Scan for the cell matching the given text and deliver its [x, y] coordinate at center. 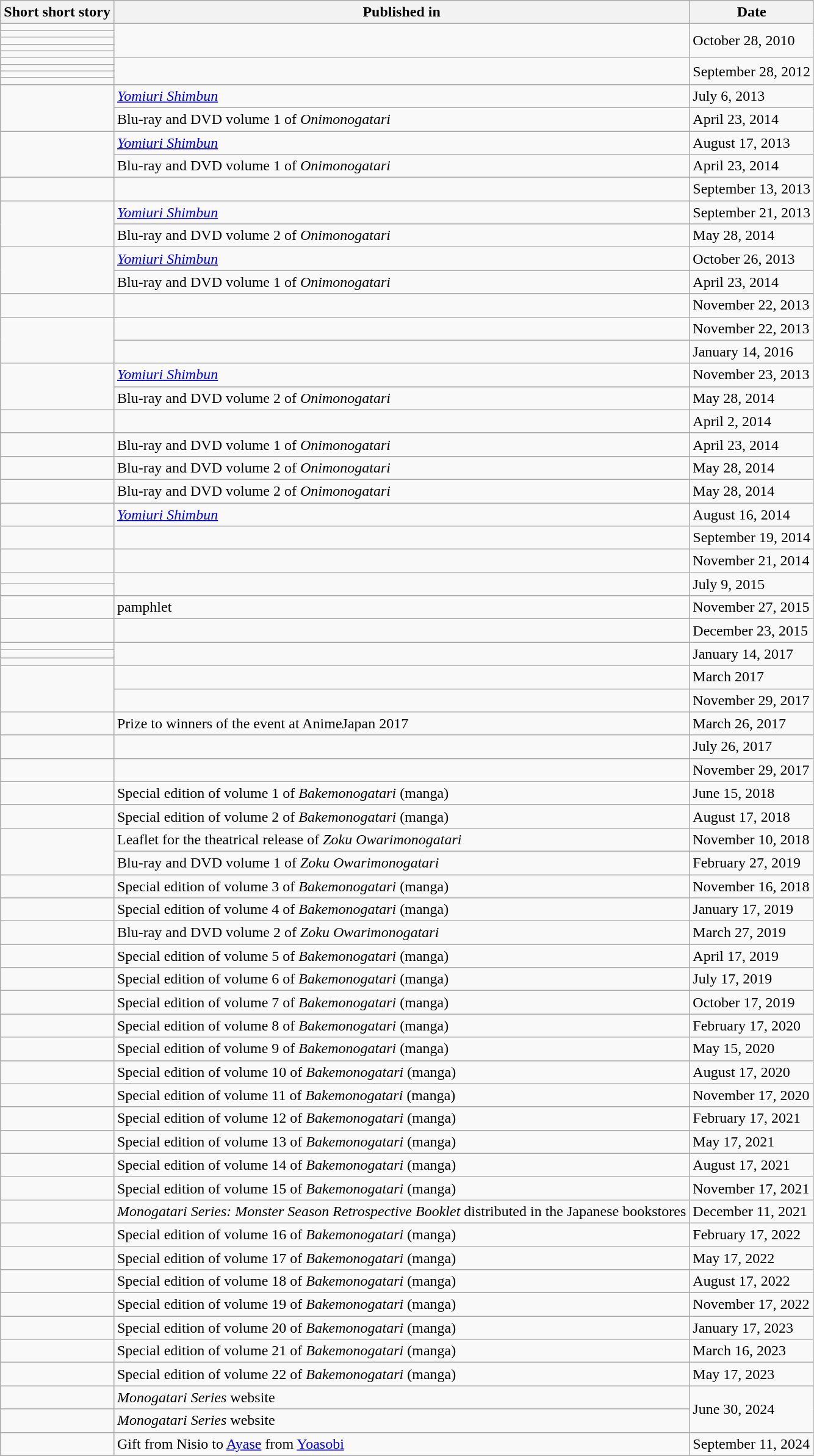
Special edition of volume 19 of Bakemonogatari (manga) [402, 1305]
Special edition of volume 5 of Bakemonogatari (manga) [402, 956]
January 14, 2016 [752, 352]
Special edition of volume 18 of Bakemonogatari (manga) [402, 1281]
Special edition of volume 22 of Bakemonogatari (manga) [402, 1374]
February 27, 2019 [752, 863]
November 10, 2018 [752, 839]
August 17, 2020 [752, 1072]
June 15, 2018 [752, 793]
Blu-ray and DVD volume 2 of Zoku Owarimonogatari [402, 933]
August 17, 2022 [752, 1281]
Special edition of volume 9 of Bakemonogatari (manga) [402, 1049]
Special edition of volume 6 of Bakemonogatari (manga) [402, 979]
May 17, 2023 [752, 1374]
Special edition of volume 7 of Bakemonogatari (manga) [402, 1002]
December 23, 2015 [752, 631]
October 17, 2019 [752, 1002]
July 9, 2015 [752, 584]
September 19, 2014 [752, 538]
September 11, 2024 [752, 1444]
Special edition of volume 17 of Bakemonogatari (manga) [402, 1258]
November 23, 2013 [752, 375]
April 17, 2019 [752, 956]
Special edition of volume 20 of Bakemonogatari (manga) [402, 1328]
Special edition of volume 3 of Bakemonogatari (manga) [402, 886]
March 16, 2023 [752, 1351]
May 17, 2022 [752, 1258]
pamphlet [402, 607]
Special edition of volume 15 of Bakemonogatari (manga) [402, 1188]
Leaflet for the theatrical release of Zoku Owarimonogatari [402, 839]
Published in [402, 12]
March 27, 2019 [752, 933]
November 17, 2022 [752, 1305]
Prize to winners of the event at AnimeJapan 2017 [402, 723]
March 26, 2017 [752, 723]
November 16, 2018 [752, 886]
November 17, 2021 [752, 1188]
November 21, 2014 [752, 561]
Special edition of volume 4 of Bakemonogatari (manga) [402, 910]
October 26, 2013 [752, 259]
Special edition of volume 16 of Bakemonogatari (manga) [402, 1234]
Special edition of volume 13 of Bakemonogatari (manga) [402, 1142]
August 17, 2018 [752, 816]
Special edition of volume 21 of Bakemonogatari (manga) [402, 1351]
Gift from Nisio to Ayase from Yoasobi [402, 1444]
Special edition of volume 2 of Bakemonogatari (manga) [402, 816]
September 21, 2013 [752, 212]
Special edition of volume 8 of Bakemonogatari (manga) [402, 1026]
Blu-ray and DVD volume 1 of Zoku Owarimonogatari [402, 863]
Special edition of volume 10 of Bakemonogatari (manga) [402, 1072]
Monogatari Series: Monster Season Retrospective Booklet distributed in the Japanese bookstores [402, 1211]
December 11, 2021 [752, 1211]
Special edition of volume 1 of Bakemonogatari (manga) [402, 793]
November 17, 2020 [752, 1095]
Special edition of volume 12 of Bakemonogatari (manga) [402, 1118]
April 2, 2014 [752, 421]
Date [752, 12]
August 16, 2014 [752, 515]
January 14, 2017 [752, 654]
October 28, 2010 [752, 40]
July 6, 2013 [752, 96]
November 27, 2015 [752, 607]
January 17, 2019 [752, 910]
January 17, 2023 [752, 1328]
Special edition of volume 14 of Bakemonogatari (manga) [402, 1165]
February 17, 2022 [752, 1234]
September 13, 2013 [752, 189]
July 17, 2019 [752, 979]
September 28, 2012 [752, 71]
February 17, 2020 [752, 1026]
March 2017 [752, 677]
February 17, 2021 [752, 1118]
May 15, 2020 [752, 1049]
July 26, 2017 [752, 747]
Short short story [57, 12]
August 17, 2013 [752, 142]
May 17, 2021 [752, 1142]
Special edition of volume 11 of Bakemonogatari (manga) [402, 1095]
June 30, 2024 [752, 1409]
August 17, 2021 [752, 1165]
